For the text-containing cell, return its midpoint in (X, Y) coordinate format. 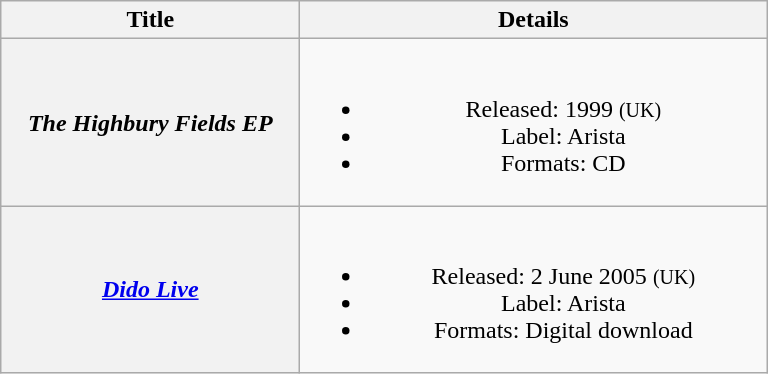
The Highbury Fields EP (150, 122)
Released: 2 June 2005 (UK)Label: AristaFormats: Digital download (534, 290)
Title (150, 20)
Released: 1999 (UK)Label: AristaFormats: CD (534, 122)
Dido Live (150, 290)
Details (534, 20)
